For the text-containing cell, return its midpoint in (X, Y) coordinate format. 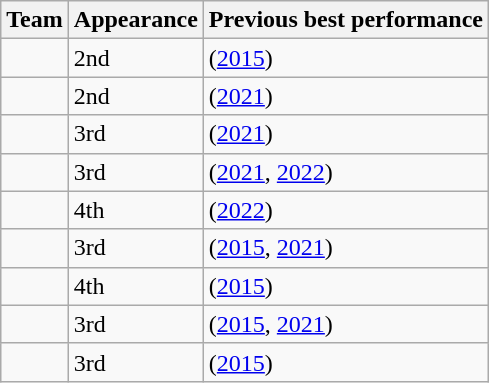
(2022) (346, 210)
Appearance (136, 20)
(2021, 2022) (346, 172)
Team (35, 20)
Previous best performance (346, 20)
